Locate the cell with the specified text and output its [X, Y] center coordinate. 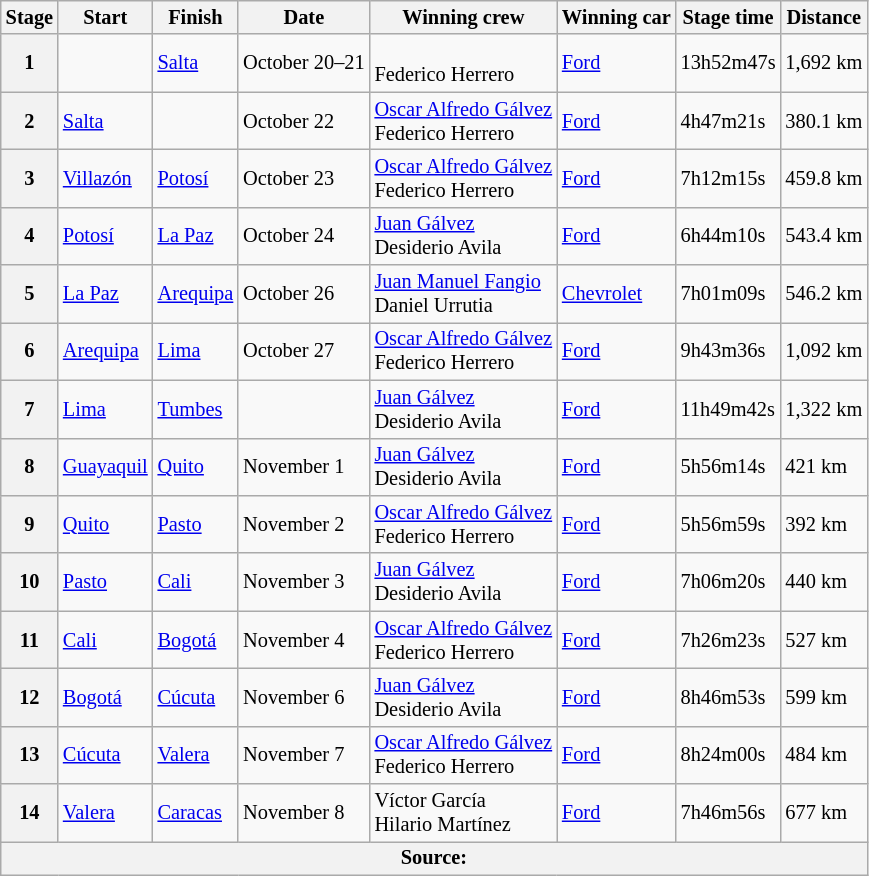
4h47m21s [728, 121]
7 [30, 409]
7h01m09s [728, 294]
7h46m56s [728, 813]
October 27 [304, 351]
Villazón [106, 178]
Chevrolet [616, 294]
Date [304, 17]
November 2 [304, 524]
November 1 [304, 467]
October 23 [304, 178]
13h52m47s [728, 63]
7h06m20s [728, 582]
11 [30, 640]
459.8 km [824, 178]
Guayaquil [106, 467]
Distance [824, 17]
October 24 [304, 236]
1 [30, 63]
8 [30, 467]
11h49m42s [728, 409]
543.4 km [824, 236]
5 [30, 294]
8h46m53s [728, 697]
527 km [824, 640]
5h56m59s [728, 524]
2 [30, 121]
Juan Manuel Fangio Daniel Urrutia [464, 294]
Tumbes [196, 409]
October 20–21 [304, 63]
October 22 [304, 121]
9 [30, 524]
Winning crew [464, 17]
Start [106, 17]
November 7 [304, 755]
November 6 [304, 697]
Federico Herrero [464, 63]
1,092 km [824, 351]
Caracas [196, 813]
Stage [30, 17]
10 [30, 582]
1,322 km [824, 409]
4 [30, 236]
Finish [196, 17]
599 km [824, 697]
6h44m10s [728, 236]
7h26m23s [728, 640]
484 km [824, 755]
677 km [824, 813]
392 km [824, 524]
November 3 [304, 582]
12 [30, 697]
1,692 km [824, 63]
Víctor García Hilario Martínez [464, 813]
7h12m15s [728, 178]
9h43m36s [728, 351]
14 [30, 813]
Stage time [728, 17]
546.2 km [824, 294]
5h56m14s [728, 467]
421 km [824, 467]
Source: [434, 858]
3 [30, 178]
440 km [824, 582]
Winning car [616, 17]
October 26 [304, 294]
November 4 [304, 640]
November 8 [304, 813]
13 [30, 755]
380.1 km [824, 121]
8h24m00s [728, 755]
6 [30, 351]
